Determine the (X, Y) coordinate at the center of the cell enclosing the given text.  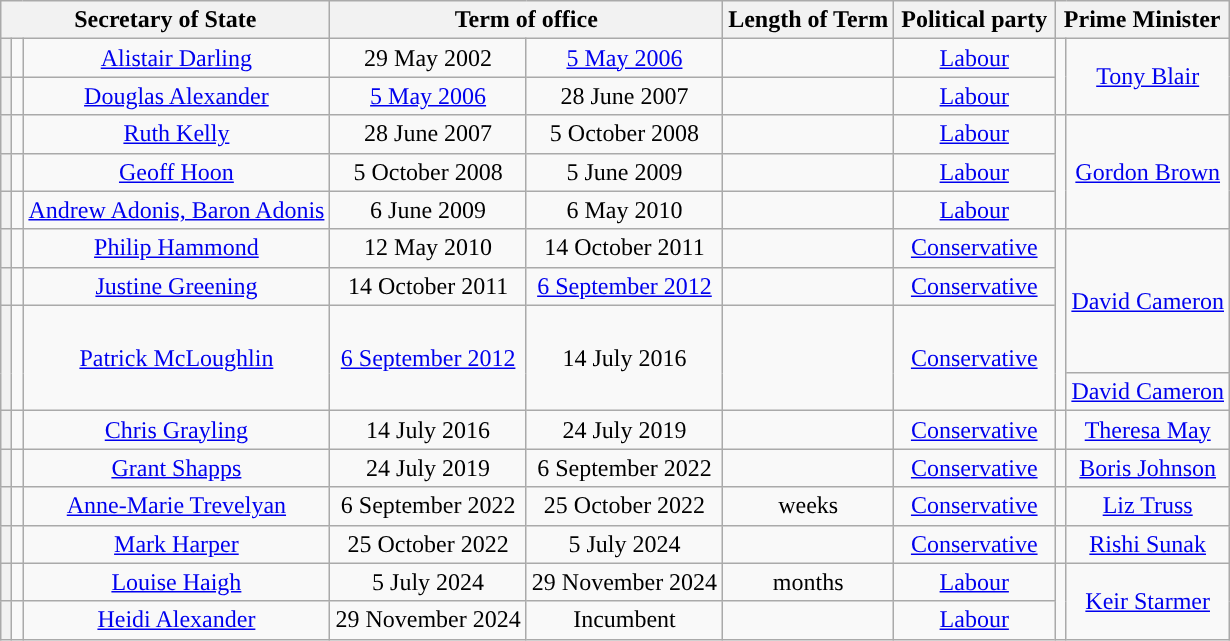
Political party (974, 20)
Mark Harper (176, 544)
Justine Greening (176, 286)
12 May 2010 (428, 248)
Length of Term (808, 20)
29 May 2002 (428, 58)
Incumbent (624, 620)
5 June 2009 (624, 172)
Prime Minister (1142, 20)
Alistair Darling (176, 58)
Ruth Kelly (176, 134)
Andrew Adonis, Baron Adonis (176, 210)
Boris Johnson (1148, 468)
Theresa May (1148, 430)
weeks (808, 506)
Patrick McLoughlin (176, 358)
Douglas Alexander (176, 96)
Term of office (526, 20)
Liz Truss (1148, 506)
Keir Starmer (1148, 601)
Grant Shapps (176, 468)
Anne-Marie Trevelyan (176, 506)
Chris Grayling (176, 430)
Rishi Sunak (1148, 544)
Louise Haigh (176, 582)
Secretary of State (166, 20)
Philip Hammond (176, 248)
Geoff Hoon (176, 172)
Tony Blair (1148, 77)
6 May 2010 (624, 210)
months (808, 582)
Gordon Brown (1148, 172)
6 June 2009 (428, 210)
Heidi Alexander (176, 620)
